Return the [x, y] coordinate for the center point of the cell that contains the specified text.  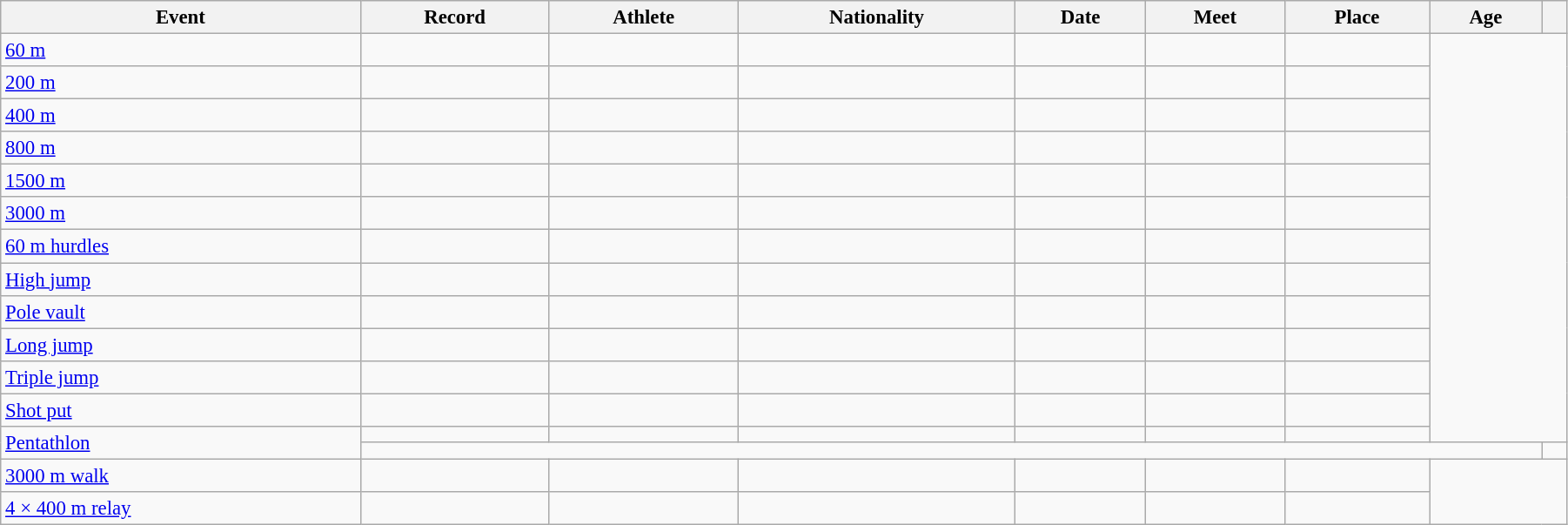
4 × 400 m relay [181, 508]
60 m [181, 50]
Shot put [181, 410]
Date [1081, 17]
Record [454, 17]
1500 m [181, 181]
800 m [181, 148]
Age [1486, 17]
400 m [181, 116]
Athlete [644, 17]
Nationality [876, 17]
3000 m walk [181, 475]
Long jump [181, 345]
3000 m [181, 213]
Triple jump [181, 377]
60 m hurdles [181, 246]
Event [181, 17]
Place [1357, 17]
Meet [1215, 17]
High jump [181, 279]
200 m [181, 83]
Pole vault [181, 312]
Pentathlon [181, 443]
